Locate the cell with the specified text and output its (x, y) center coordinate. 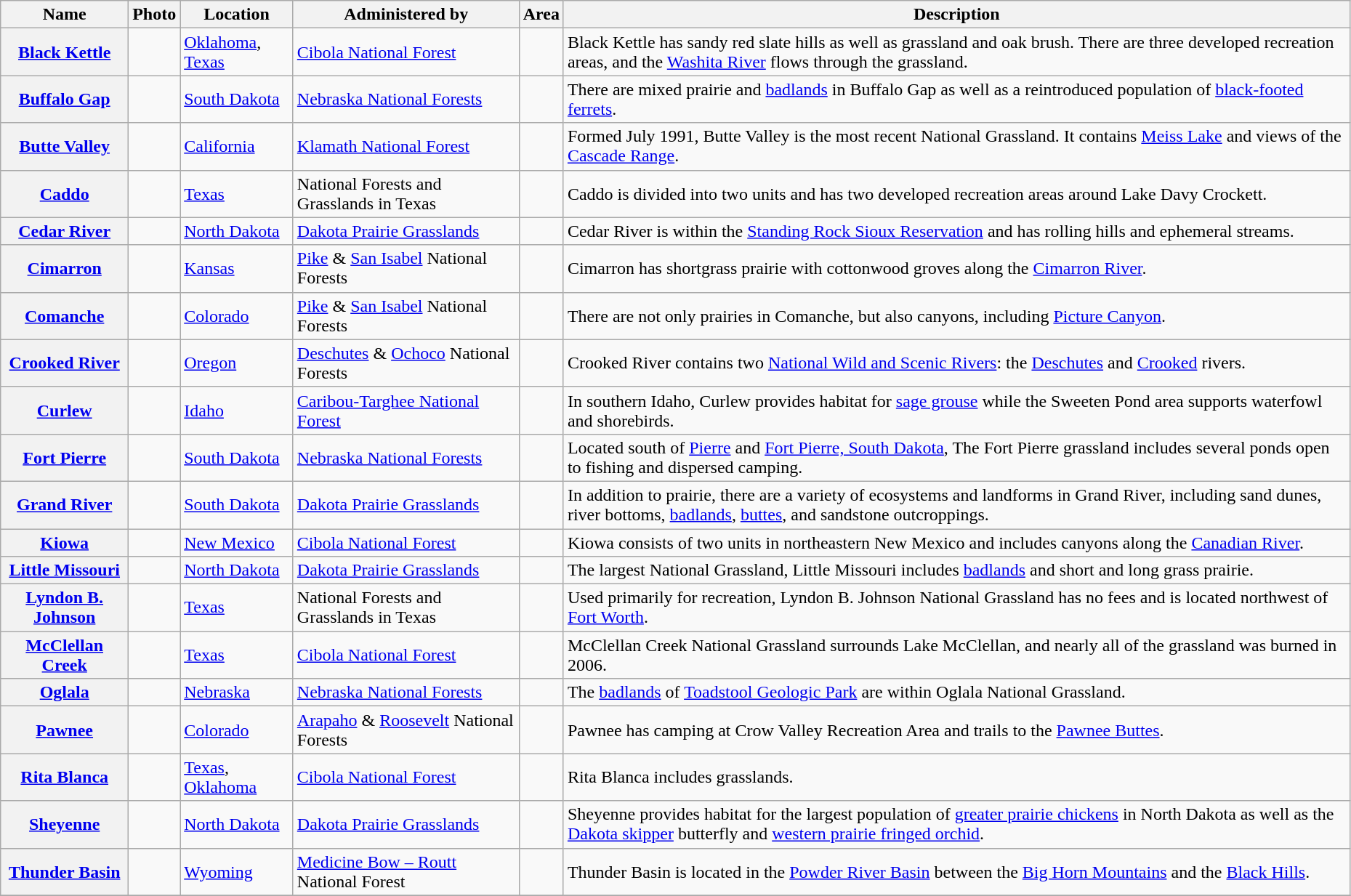
Kansas (237, 269)
Butte Valley (65, 147)
Thunder Basin (65, 872)
Area (541, 15)
Black Kettle (65, 52)
Comanche (65, 315)
Name (65, 15)
Located south of Pierre and Fort Pierre, South Dakota, The Fort Pierre grassland includes several ponds open to fishing and dispersed camping. (956, 458)
Wyoming (237, 872)
McClellan Creek (65, 655)
Formed July 1991, Butte Valley is the most recent National Grassland. It contains Meiss Lake and views of the Cascade Range. (956, 147)
Rita Blanca includes grasslands. (956, 778)
Crooked River (65, 363)
Crooked River contains two National Wild and Scenic Rivers: the Deschutes and Crooked rivers. (956, 363)
Lyndon B. Johnson (65, 608)
The largest National Grassland, Little Missouri includes badlands and short and long grass prairie. (956, 570)
Kiowa (65, 543)
Pawnee (65, 730)
In southern Idaho, Curlew provides habitat for sage grouse while the Sweeten Pond area supports waterfowl and shorebirds. (956, 410)
Fort Pierre (65, 458)
Kiowa consists of two units in northeastern New Mexico and includes canyons along the Canadian River. (956, 543)
Used primarily for recreation, Lyndon B. Johnson National Grassland has no fees and is located northwest of Fort Worth. (956, 608)
There are not only prairies in Comanche, but also canyons, including Picture Canyon. (956, 315)
Grand River (65, 504)
Arapaho & Roosevelt National Forests (406, 730)
Description (956, 15)
Curlew (65, 410)
Rita Blanca (65, 778)
McClellan Creek National Grassland surrounds Lake McClellan, and nearly all of the grassland was burned in 2006. (956, 655)
Oregon (237, 363)
The badlands of Toadstool Geologic Park are within Oglala National Grassland. (956, 693)
Idaho (237, 410)
Caddo (65, 193)
Texas, Oklahoma (237, 778)
Oglala (65, 693)
New Mexico (237, 543)
Cimarron (65, 269)
Klamath National Forest (406, 147)
Caddo is divided into two units and has two developed recreation areas around Lake Davy Crockett. (956, 193)
Thunder Basin is located in the Powder River Basin between the Big Horn Mountains and the Black Hills. (956, 872)
Administered by (406, 15)
Oklahoma, Texas (237, 52)
Cedar River (65, 231)
Deschutes & Ochoco National Forests (406, 363)
Buffalo Gap (65, 99)
California (237, 147)
Photo (154, 15)
Sheyenne (65, 824)
There are mixed prairie and badlands in Buffalo Gap as well as a reintroduced population of black-footed ferrets. (956, 99)
Caribou-Targhee National Forest (406, 410)
Location (237, 15)
Cimarron has shortgrass prairie with cottonwood groves along the Cimarron River. (956, 269)
Nebraska (237, 693)
Cedar River is within the Standing Rock Sioux Reservation and has rolling hills and ephemeral streams. (956, 231)
Medicine Bow – Routt National Forest (406, 872)
Little Missouri (65, 570)
Pawnee has camping at Crow Valley Recreation Area and trails to the Pawnee Buttes. (956, 730)
